Capture the cell that displays the provided text and extract its (x, y) central coordinate. 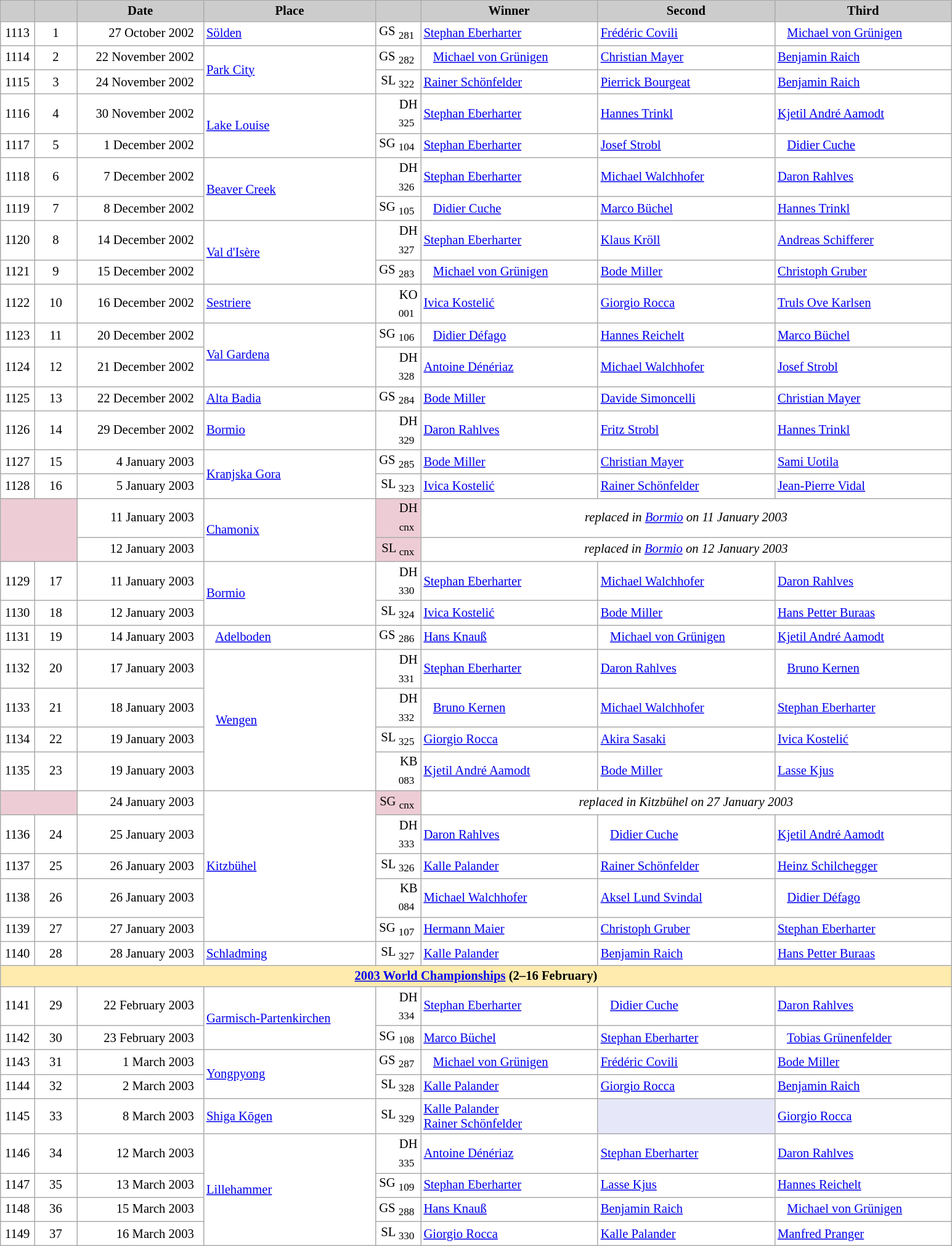
1146 (17, 1154)
Date (140, 10)
Jean-Pierre Vidal (863, 486)
SL 322 (398, 81)
DH 333 (398, 834)
Lillehammer (290, 1190)
Chamonix (290, 530)
21 December 2002 (140, 366)
27 (56, 929)
Hermann Maier (509, 929)
1124 (17, 366)
26 (56, 897)
13 March 2003 (140, 1184)
GS 283 (398, 271)
24 November 2002 (140, 81)
1129 (17, 580)
Adelboden (290, 637)
DH 332 (398, 707)
29 December 2002 (140, 430)
22 February 2003 (140, 1006)
8 (56, 240)
18 (56, 613)
DH cnx (398, 518)
22 (56, 739)
25 (56, 865)
SL 326 (398, 865)
1145 (17, 1116)
1136 (17, 834)
Place (290, 10)
1135 (17, 770)
5 January 2003 (140, 486)
Shiga Kōgen (290, 1116)
1138 (17, 897)
8 December 2002 (140, 208)
DH 330 (398, 580)
SL 328 (398, 1086)
17 (56, 580)
replaced in Bormio on 11 January 2003 (686, 518)
SL 325 (398, 739)
15 (56, 462)
20 (56, 668)
Lake Louise (290, 126)
37 (56, 1234)
Garmisch-Partenkirchen (290, 1018)
30 November 2002 (140, 113)
2 March 2003 (140, 1086)
20 December 2002 (140, 335)
1118 (17, 176)
1116 (17, 113)
33 (56, 1116)
11 (56, 335)
1126 (17, 430)
2003 World Championships (2–16 February) (476, 976)
7 December 2002 (140, 176)
KB 083 (398, 770)
Andreas Schifferer (863, 240)
34 (56, 1154)
Yongpyong (290, 1073)
1121 (17, 271)
1120 (17, 240)
DH 326 (398, 176)
SG 108 (398, 1038)
SL 329 (398, 1116)
Park City (290, 70)
DH 334 (398, 1006)
Schladming (290, 954)
SG cnx (398, 802)
21 (56, 707)
4 (56, 113)
1149 (17, 1234)
25 January 2003 (140, 834)
1113 (17, 33)
1127 (17, 462)
6 (56, 176)
Beaver Creek (290, 189)
Winner (509, 10)
8 March 2003 (140, 1116)
Tobias Grünenfelder (863, 1038)
Davide Simoncelli (686, 398)
Fritz Strobl (686, 430)
14 January 2003 (140, 637)
10 (56, 303)
1148 (17, 1209)
SG 104 (398, 145)
Heinz Schilchegger (863, 865)
1 (56, 33)
1144 (17, 1086)
36 (56, 1209)
35 (56, 1184)
DH 329 (398, 430)
12 March 2003 (140, 1154)
14 December 2002 (140, 240)
SG 105 (398, 208)
1141 (17, 1006)
1128 (17, 486)
1115 (17, 81)
Alta Badia (290, 398)
27 January 2003 (140, 929)
SL 324 (398, 613)
GS 284 (398, 398)
23 (56, 770)
1131 (17, 637)
30 (56, 1038)
22 November 2002 (140, 58)
Val d'Isère (290, 253)
DH 331 (398, 668)
1140 (17, 954)
17 January 2003 (140, 668)
Aksel Lund Svindal (686, 897)
DH 328 (398, 366)
3 (56, 81)
1125 (17, 398)
replaced in Kitzbühel on 27 January 2003 (686, 802)
7 (56, 208)
24 January 2003 (140, 802)
1117 (17, 145)
29 (56, 1006)
28 January 2003 (140, 954)
28 (56, 954)
GS 281 (398, 33)
Third (863, 10)
1132 (17, 668)
Sölden (290, 33)
SL 330 (398, 1234)
GS 282 (398, 58)
GS 285 (398, 462)
9 (56, 271)
Kranjska Gora (290, 474)
5 (56, 145)
Pierrick Bourgeat (686, 81)
Sami Uotila (863, 462)
1134 (17, 739)
Akira Sasaki (686, 739)
DH 325 (398, 113)
13 (56, 398)
1130 (17, 613)
18 January 2003 (140, 707)
27 October 2002 (140, 33)
DH 327 (398, 240)
12 (56, 366)
Klaus Kröll (686, 240)
Wengen (290, 720)
GS 288 (398, 1209)
GS 287 (398, 1061)
KO 001 (398, 303)
Val Gardena (290, 355)
Manfred Pranger (863, 1234)
32 (56, 1086)
1147 (17, 1184)
15 December 2002 (140, 271)
Sestriere (290, 303)
GS 286 (398, 637)
14 (56, 430)
1142 (17, 1038)
16 December 2002 (140, 303)
Kitzbühel (290, 866)
23 February 2003 (140, 1038)
1139 (17, 929)
15 March 2003 (140, 1209)
SG 106 (398, 335)
1119 (17, 208)
1 December 2002 (140, 145)
Kalle Palander Rainer Schönfelder (509, 1116)
Second (686, 10)
SG 107 (398, 929)
2 (56, 58)
4 January 2003 (140, 462)
1137 (17, 865)
16 March 2003 (140, 1234)
19 (56, 637)
KB 084 (398, 897)
1122 (17, 303)
1123 (17, 335)
22 December 2002 (140, 398)
SL cnx (398, 550)
16 (56, 486)
DH 335 (398, 1154)
1133 (17, 707)
24 (56, 834)
1143 (17, 1061)
replaced in Bormio on 12 January 2003 (686, 550)
Truls Ove Karlsen (863, 303)
SG 109 (398, 1184)
1 March 2003 (140, 1061)
SL 323 (398, 486)
1114 (17, 58)
SL 327 (398, 954)
31 (56, 1061)
